Search for the cell housing the specified text and yield its [x, y] center coordinate. 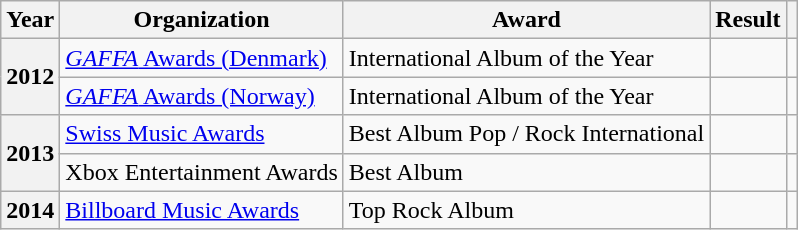
Best Album [526, 172]
Best Album Pop / Rock International [526, 134]
2013 [30, 153]
Top Rock Album [526, 210]
2014 [30, 210]
Organization [202, 20]
Year [30, 20]
Award [526, 20]
Xbox Entertainment Awards [202, 172]
Billboard Music Awards [202, 210]
2012 [30, 77]
Swiss Music Awards [202, 134]
GAFFA Awards (Denmark) [202, 58]
Result [748, 20]
GAFFA Awards (Norway) [202, 96]
